Return [x, y] of the center of cell containing provided text 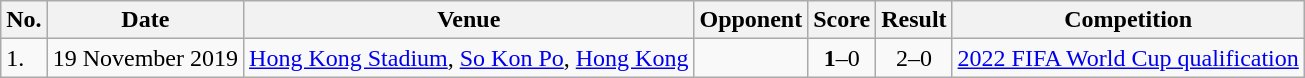
19 November 2019 [145, 58]
2–0 [914, 58]
Competition [1128, 20]
2022 FIFA World Cup qualification [1128, 58]
Result [914, 20]
1. [24, 58]
1–0 [842, 58]
Hong Kong Stadium, So Kon Po, Hong Kong [469, 58]
Venue [469, 20]
Date [145, 20]
Score [842, 20]
Opponent [751, 20]
No. [24, 20]
